Capture the cell that displays the provided text and extract its (X, Y) central coordinate. 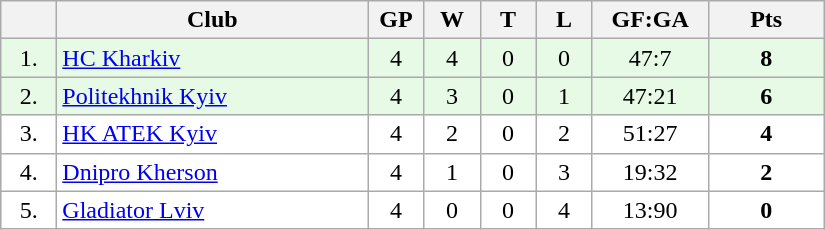
2. (29, 96)
8 (766, 58)
47:21 (650, 96)
Dnipro Kherson (212, 172)
GP (396, 20)
HC Kharkiv (212, 58)
13:90 (650, 210)
6 (766, 96)
HK ATEK Kyiv (212, 134)
Politekhnik Kyiv (212, 96)
Pts (766, 20)
T (508, 20)
GF:GA (650, 20)
19:32 (650, 172)
Gladiator Lviv (212, 210)
5. (29, 210)
L (564, 20)
47:7 (650, 58)
51:27 (650, 134)
4. (29, 172)
W (452, 20)
Club (212, 20)
3. (29, 134)
1. (29, 58)
